Capture the cell that displays the provided text and extract its (x, y) central coordinate. 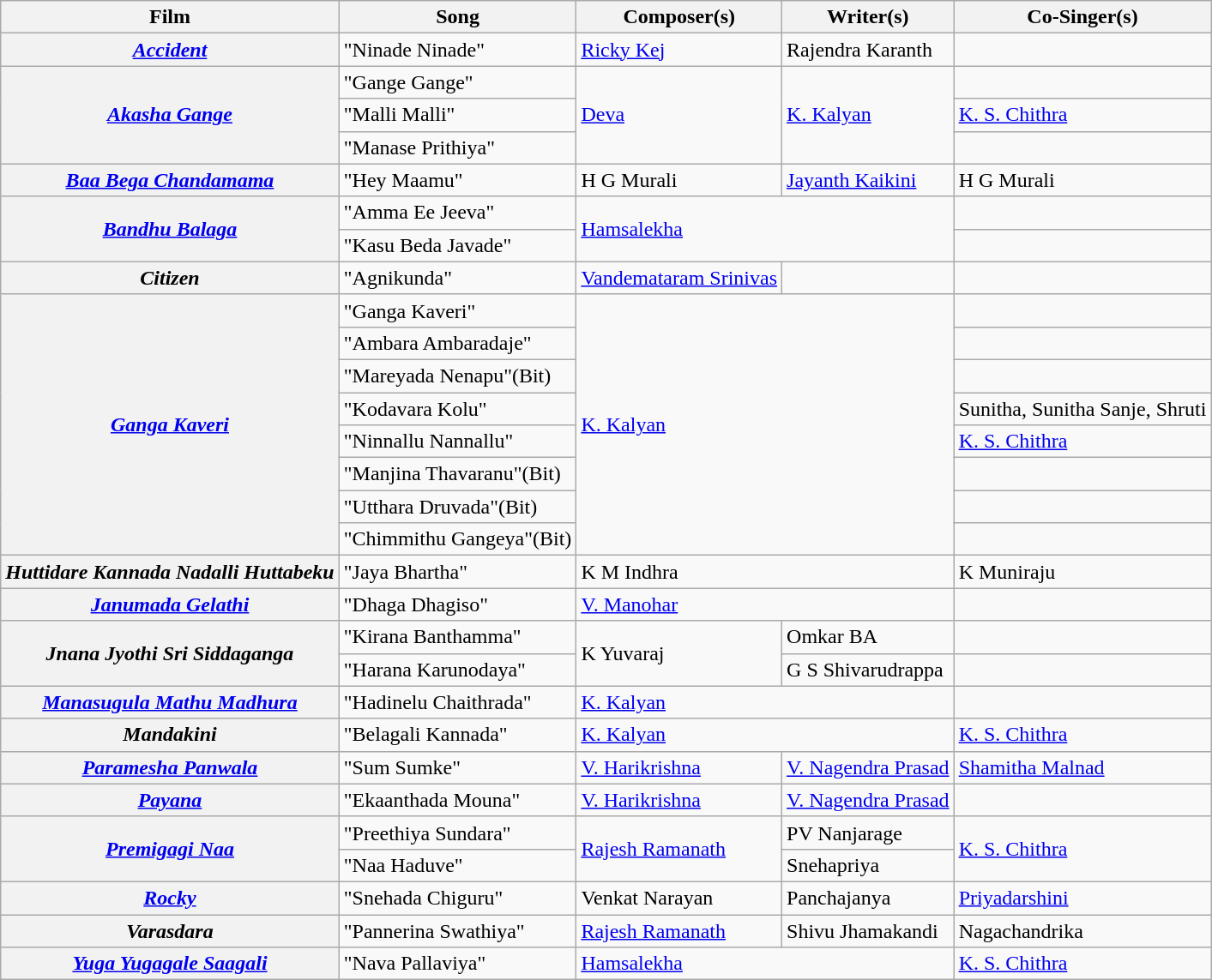
Priyadarshini (1082, 898)
Nagachandrika (1082, 930)
Rocky (170, 898)
"Pannerina Swathiya" (458, 930)
"Naa Haduve" (458, 865)
"Utthara Druvada"(Bit) (458, 507)
PV Nanjarage (868, 833)
Ricky Kej (679, 50)
Janumada Gelathi (170, 604)
"Belagali Kannada" (458, 735)
"Kasu Beda Javade" (458, 245)
Bandhu Balaga (170, 229)
Baa Bega Chandamama (170, 180)
Venkat Narayan (679, 898)
"Mareyada Nenapu"(Bit) (458, 376)
"Kodavara Kolu" (458, 409)
Omkar BA (868, 637)
"Chimmithu Gangeya"(Bit) (458, 539)
Shivu Jhamakandi (868, 930)
Accident (170, 50)
Jnana Jyothi Sri Siddaganga (170, 653)
"Kirana Banthamma" (458, 637)
"Preethiya Sundara" (458, 833)
Deva (679, 115)
Akasha Gange (170, 115)
Composer(s) (679, 17)
Writer(s) (868, 17)
"Ninnallu Nannallu" (458, 442)
"Amma Ee Jeeva" (458, 213)
K Yuvaraj (679, 653)
"Ganga Kaveri" (458, 310)
Payana (170, 800)
Shamitha Malnad (1082, 767)
"Manjina Thavaranu"(Bit) (458, 474)
"Nava Pallaviya" (458, 964)
"Ambara Ambaradaje" (458, 343)
Manasugula Mathu Madhura (170, 702)
Film (170, 17)
"Ekaanthada Mouna" (458, 800)
Sunitha, Sunitha Sanje, Shruti (1082, 409)
"Harana Karunodaya" (458, 670)
K M Indhra (765, 572)
V. Manohar (765, 604)
Citizen (170, 278)
"Manase Prithiya" (458, 147)
"Agnikunda" (458, 278)
"Malli Malli" (458, 115)
Vandemataram Srinivas (679, 278)
Rajendra Karanth (868, 50)
G S Shivarudrappa (868, 670)
Co-Singer(s) (1082, 17)
Paramesha Panwala (170, 767)
K Muniraju (1082, 572)
Varasdara (170, 930)
Panchajanya (868, 898)
Snehapriya (868, 865)
Yuga Yugagale Saagali (170, 964)
"Sum Sumke" (458, 767)
Jayanth Kaikini (868, 180)
Song (458, 17)
"Hadinelu Chaithrada" (458, 702)
Huttidare Kannada Nadalli Huttabeku (170, 572)
"Jaya Bhartha" (458, 572)
"Ninade Ninade" (458, 50)
"Dhaga Dhagiso" (458, 604)
"Snehada Chiguru" (458, 898)
Premigagi Naa (170, 849)
"Gange Gange" (458, 82)
"Hey Maamu" (458, 180)
Mandakini (170, 735)
Ganga Kaveri (170, 424)
